Detect which cell encompasses the target text, then output its [X, Y] center coordinate. 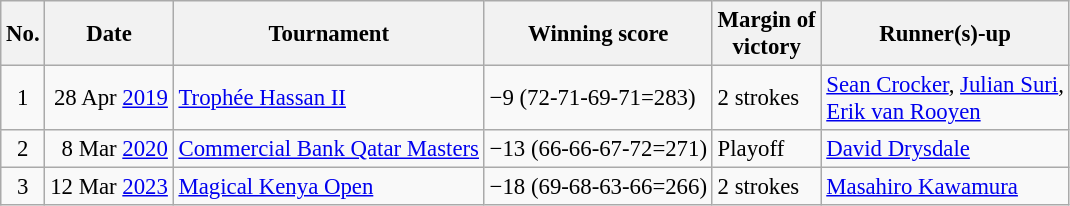
Commercial Bank Qatar Masters [328, 149]
Margin ofvictory [766, 34]
3 [23, 187]
Date [109, 34]
28 Apr 2019 [109, 98]
Winning score [598, 34]
Masahiro Kawamura [945, 187]
12 Mar 2023 [109, 187]
Tournament [328, 34]
Runner(s)-up [945, 34]
Sean Crocker, Julian Suri, Erik van Rooyen [945, 98]
−13 (66-66-67-72=271) [598, 149]
David Drysdale [945, 149]
8 Mar 2020 [109, 149]
2 [23, 149]
Playoff [766, 149]
1 [23, 98]
No. [23, 34]
−9 (72-71-69-71=283) [598, 98]
Magical Kenya Open [328, 187]
−18 (69-68-63-66=266) [598, 187]
Trophée Hassan II [328, 98]
